Determine the [X, Y] coordinate at the center of the cell enclosing the given text.  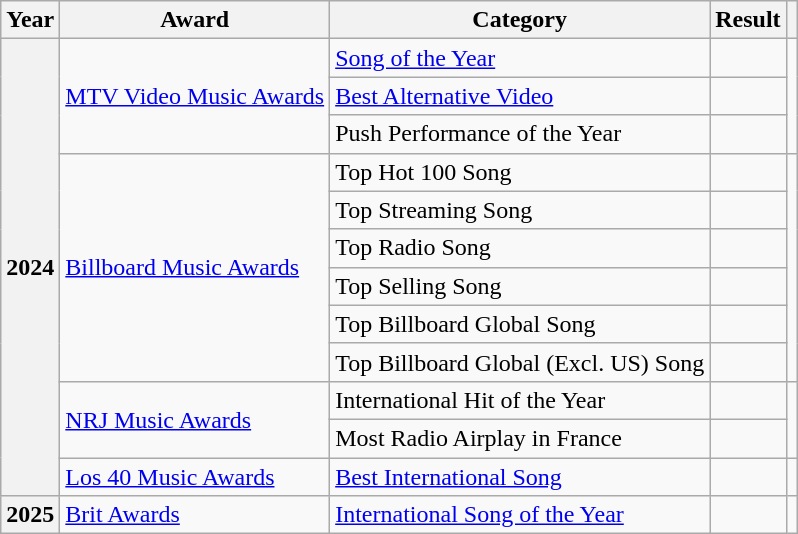
Brit Awards [195, 515]
Category [520, 20]
International Song of the Year [520, 515]
Top Radio Song [520, 248]
Top Billboard Global Song [520, 324]
Los 40 Music Awards [195, 477]
Top Selling Song [520, 286]
Best International Song [520, 477]
2025 [30, 515]
MTV Video Music Awards [195, 96]
NRJ Music Awards [195, 419]
Result [748, 20]
Billboard Music Awards [195, 267]
Song of the Year [520, 58]
Most Radio Airplay in France [520, 438]
Award [195, 20]
Year [30, 20]
Push Performance of the Year [520, 134]
Top Billboard Global (Excl. US) Song [520, 362]
International Hit of the Year [520, 400]
Top Hot 100 Song [520, 172]
Top Streaming Song [520, 210]
2024 [30, 268]
Best Alternative Video [520, 96]
